Pinpoint the cell where the given text exists, returning its [X, Y] midpoint coordinate. 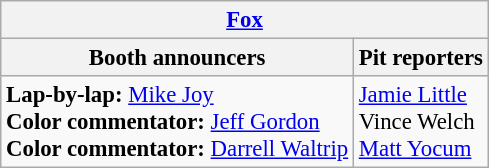
Jamie LittleVince WelchMatt Yocum [420, 122]
Booth announcers [178, 58]
Pit reporters [420, 58]
Lap-by-lap: Mike JoyColor commentator: Jeff GordonColor commentator: Darrell Waltrip [178, 122]
Fox [245, 20]
